Extract the [X, Y] coordinate from the center of the cell holding the provided text.  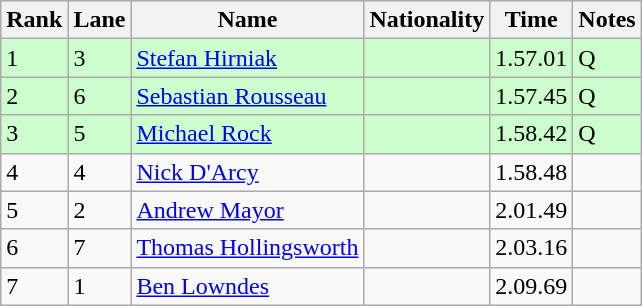
Sebastian Rousseau [248, 96]
Time [532, 20]
2.01.49 [532, 210]
2.09.69 [532, 286]
Stefan Hirniak [248, 58]
Andrew Mayor [248, 210]
Notes [607, 20]
1.58.42 [532, 134]
1.57.01 [532, 58]
Thomas Hollingsworth [248, 248]
Name [248, 20]
1.58.48 [532, 172]
Rank [34, 20]
Nationality [427, 20]
Lane [100, 20]
2.03.16 [532, 248]
1.57.45 [532, 96]
Nick D'Arcy [248, 172]
Michael Rock [248, 134]
Ben Lowndes [248, 286]
